Identify which cell holds the provided text, then report its (X, Y) central coordinate. 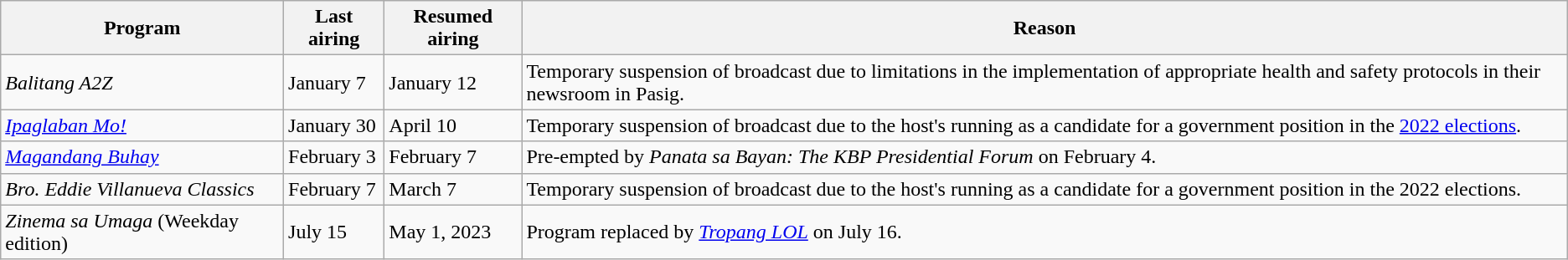
February 3 (334, 157)
Last airing (334, 28)
Ipaglaban Mo! (142, 125)
May 1, 2023 (453, 232)
July 15 (334, 232)
Magandang Buhay (142, 157)
April 10 (453, 125)
Resumed airing (453, 28)
January 12 (453, 82)
January 30 (334, 125)
Zinema sa Umaga (Weekday edition) (142, 232)
January 7 (334, 82)
Program (142, 28)
Temporary suspension of broadcast due to limitations in the implementation of appropriate health and safety protocols in their newsroom in Pasig. (1044, 82)
Balitang A2Z (142, 82)
Reason (1044, 28)
Pre-empted by Panata sa Bayan: The KBP Presidential Forum on February 4. (1044, 157)
Program replaced by Tropang LOL on July 16. (1044, 232)
Bro. Eddie Villanueva Classics (142, 189)
March 7 (453, 189)
